From the cell containing the given text, extract its center point as [x, y] coordinate. 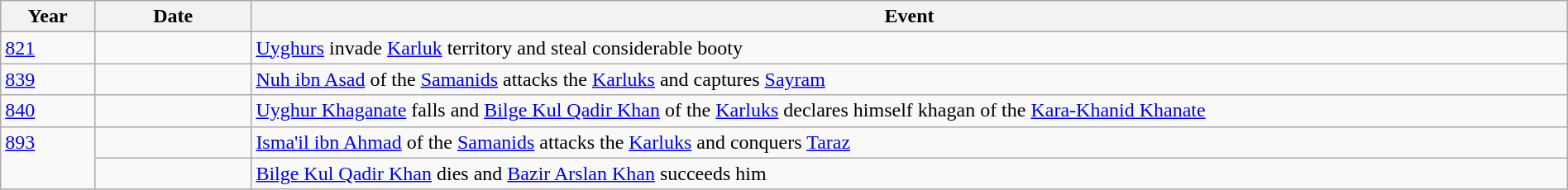
839 [48, 79]
Uyghur Khaganate falls and Bilge Kul Qadir Khan of the Karluks declares himself khagan of the Kara-Khanid Khanate [910, 111]
Year [48, 17]
Isma'il ibn Ahmad of the Samanids attacks the Karluks and conquers Taraz [910, 142]
Event [910, 17]
893 [48, 158]
821 [48, 48]
Uyghurs invade Karluk territory and steal considerable booty [910, 48]
Date [172, 17]
Bilge Kul Qadir Khan dies and Bazir Arslan Khan succeeds him [910, 173]
Nuh ibn Asad of the Samanids attacks the Karluks and captures Sayram [910, 79]
840 [48, 111]
